Identify which cell holds the provided text, then report its (x, y) central coordinate. 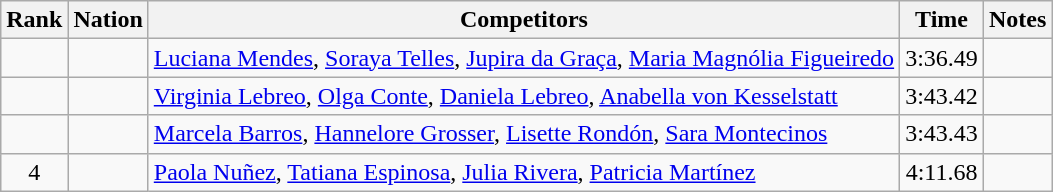
Nation (108, 20)
3:36.49 (942, 58)
Marcela Barros, Hannelore Grosser, Lisette Rondón, Sara Montecinos (524, 134)
3:43.43 (942, 134)
Competitors (524, 20)
Rank (34, 20)
Time (942, 20)
Notes (1017, 20)
Virginia Lebreo, Olga Conte, Daniela Lebreo, Anabella von Kesselstatt (524, 96)
3:43.42 (942, 96)
4:11.68 (942, 172)
4 (34, 172)
Luciana Mendes, Soraya Telles, Jupira da Graça, Maria Magnólia Figueiredo (524, 58)
Paola Nuñez, Tatiana Espinosa, Julia Rivera, Patricia Martínez (524, 172)
